Determine the [x, y] coordinate at the center of the cell enclosing the given text.  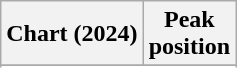
Chart (2024) [72, 34]
Peakposition [189, 34]
